Return the [X, Y] coordinate for the center point of the cell that contains the specified text.  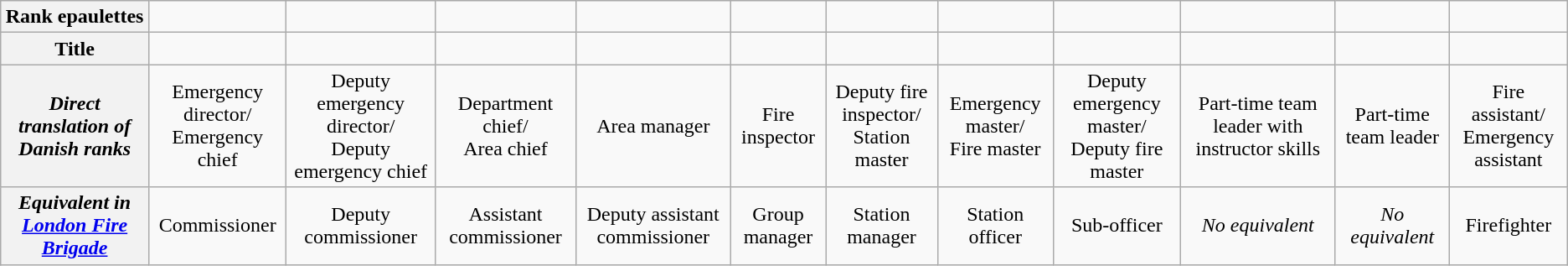
Firefighter [1508, 226]
Deputy emergency master/Deputy fire master [1117, 126]
Emergency director/Emergency chief [217, 126]
Emergency master/Fire master [995, 126]
Area manager [653, 126]
Equivalent in London Fire Brigade [75, 226]
Part-time team leader [1392, 126]
Deputy emergency director/Deputy emergency chief [361, 126]
Assistant commissioner [505, 226]
Department chief/Area chief [505, 126]
Part-time team leader with instructor skills [1258, 126]
Deputy fire inspector/Station master [881, 126]
Fire assistant/Emergency assistant [1508, 126]
Group manager [778, 226]
Sub-officer [1117, 226]
Fire inspector [778, 126]
Station officer [995, 226]
Station manager [881, 226]
Direct translation of Danish ranks [75, 126]
Rank epaulettes [75, 17]
Deputy commissioner [361, 226]
Deputy assistant commissioner [653, 226]
Commissioner [217, 226]
Title [75, 49]
